Return [x, y] of the center of cell containing provided text 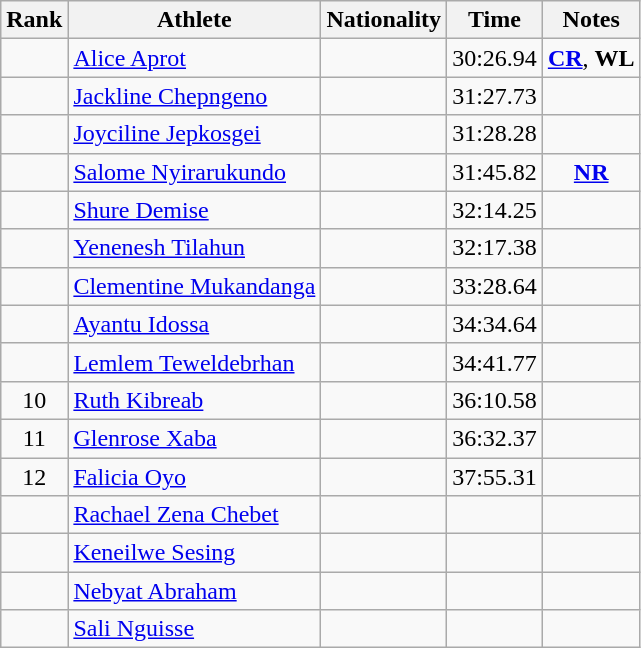
Keneilwe Sesing [194, 553]
Yenenesh Tilahun [194, 248]
Salome Nyirarukundo [194, 172]
Jackline Chepngeno [194, 96]
32:14.25 [495, 210]
NR [591, 172]
30:26.94 [495, 58]
Rank [34, 20]
CR, WL [591, 58]
Clementine Mukandanga [194, 286]
12 [34, 477]
11 [34, 438]
Ayantu Idossa [194, 324]
Glenrose Xaba [194, 438]
Nationality [384, 20]
31:28.28 [495, 134]
Athlete [194, 20]
32:17.38 [495, 248]
36:32.37 [495, 438]
34:34.64 [495, 324]
Lemlem Teweldebrhan [194, 362]
33:28.64 [495, 286]
Joyciline Jepkosgei [194, 134]
10 [34, 400]
31:45.82 [495, 172]
31:27.73 [495, 96]
36:10.58 [495, 400]
34:41.77 [495, 362]
Alice Aprot [194, 58]
Sali Nguisse [194, 629]
Rachael Zena Chebet [194, 515]
37:55.31 [495, 477]
Notes [591, 20]
Time [495, 20]
Falicia Oyo [194, 477]
Shure Demise [194, 210]
Ruth Kibreab [194, 400]
Nebyat Abraham [194, 591]
